For the text-containing cell, return its midpoint in [x, y] coordinate format. 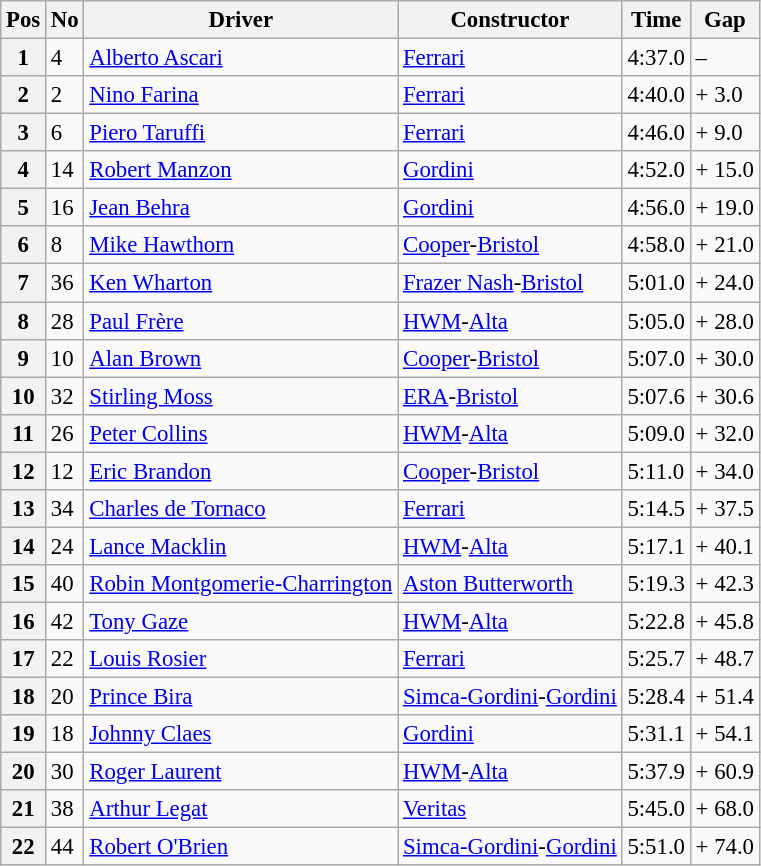
5:28.4 [656, 697]
+ 48.7 [724, 659]
4:56.0 [656, 208]
Roger Laurent [241, 772]
+ 74.0 [724, 847]
5 [24, 208]
+ 54.1 [724, 734]
Alberto Ascari [241, 58]
– [724, 58]
Constructor [510, 20]
+ 9.0 [724, 133]
5:17.1 [656, 546]
+ 15.0 [724, 170]
5:22.8 [656, 621]
4:40.0 [656, 95]
+ 21.0 [724, 245]
Eric Brandon [241, 471]
Peter Collins [241, 433]
26 [65, 433]
ERA-Bristol [510, 396]
9 [24, 358]
4:58.0 [656, 245]
+ 37.5 [724, 509]
5:31.1 [656, 734]
Lance Macklin [241, 546]
21 [24, 809]
Pos [24, 20]
+ 45.8 [724, 621]
Charles de Tornaco [241, 509]
5:01.0 [656, 283]
15 [24, 584]
34 [65, 509]
44 [65, 847]
+ 34.0 [724, 471]
11 [24, 433]
Jean Behra [241, 208]
+ 19.0 [724, 208]
+ 60.9 [724, 772]
5:45.0 [656, 809]
4:46.0 [656, 133]
32 [65, 396]
Nino Farina [241, 95]
3 [24, 133]
Tony Gaze [241, 621]
30 [65, 772]
+ 30.0 [724, 358]
+ 28.0 [724, 321]
4:52.0 [656, 170]
Johnny Claes [241, 734]
4:37.0 [656, 58]
40 [65, 584]
5:14.5 [656, 509]
+ 32.0 [724, 433]
28 [65, 321]
5:07.0 [656, 358]
Driver [241, 20]
5:25.7 [656, 659]
+ 68.0 [724, 809]
42 [65, 621]
Stirling Moss [241, 396]
19 [24, 734]
+ 30.6 [724, 396]
Paul Frère [241, 321]
36 [65, 283]
Robert Manzon [241, 170]
Gap [724, 20]
24 [65, 546]
38 [65, 809]
7 [24, 283]
Time [656, 20]
+ 24.0 [724, 283]
Prince Bira [241, 697]
13 [24, 509]
Robin Montgomerie-Charrington [241, 584]
+ 3.0 [724, 95]
5:51.0 [656, 847]
Aston Butterworth [510, 584]
+ 51.4 [724, 697]
No [65, 20]
+ 40.1 [724, 546]
5:37.9 [656, 772]
Arthur Legat [241, 809]
Frazer Nash-Bristol [510, 283]
Robert O'Brien [241, 847]
Mike Hawthorn [241, 245]
5:19.3 [656, 584]
17 [24, 659]
+ 42.3 [724, 584]
1 [24, 58]
Piero Taruffi [241, 133]
Veritas [510, 809]
Alan Brown [241, 358]
Ken Wharton [241, 283]
5:11.0 [656, 471]
5:09.0 [656, 433]
5:07.6 [656, 396]
Louis Rosier [241, 659]
5:05.0 [656, 321]
